Find where the given text appears and provide that cell's center as [X, Y] coordinate. 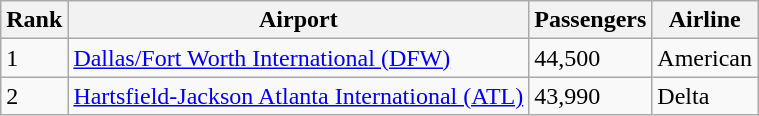
43,990 [590, 96]
2 [34, 96]
44,500 [590, 58]
Dallas/Fort Worth International (DFW) [298, 58]
1 [34, 58]
Passengers [590, 20]
American [705, 58]
Airport [298, 20]
Airline [705, 20]
Rank [34, 20]
Delta [705, 96]
Hartsfield-Jackson Atlanta International (ATL) [298, 96]
